Detect which cell encompasses the target text, then output its [x, y] center coordinate. 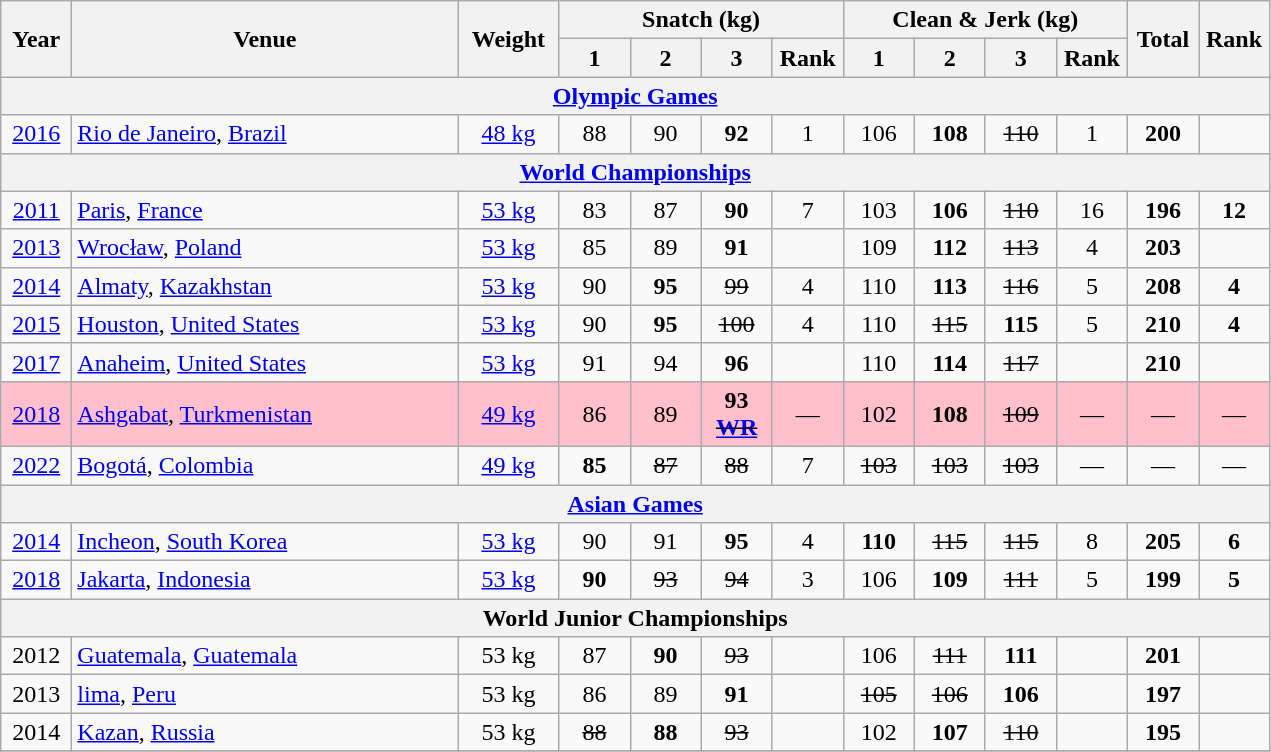
112 [950, 248]
Almaty, Kazakhstan [265, 286]
196 [1162, 210]
Ashgabat, Turkmenistan [265, 414]
200 [1162, 134]
Anaheim, United States [265, 362]
2022 [36, 465]
2015 [36, 324]
Year [36, 39]
105 [878, 694]
197 [1162, 694]
Olympic Games [636, 96]
12 [1234, 210]
Rio de Janeiro, Brazil [265, 134]
195 [1162, 732]
100 [736, 324]
92 [736, 134]
208 [1162, 286]
Houston, United States [265, 324]
205 [1162, 542]
2017 [36, 362]
Kazan, Russia [265, 732]
2012 [36, 656]
Jakarta, Indonesia [265, 580]
World Championships [636, 172]
116 [1020, 286]
6 [1234, 542]
Paris, France [265, 210]
World Junior Championships [636, 618]
Guatemala, Guatemala [265, 656]
83 [594, 210]
Wrocław, Poland [265, 248]
Snatch (kg) [701, 20]
Asian Games [636, 503]
201 [1162, 656]
Clean & Jerk (kg) [985, 20]
199 [1162, 580]
203 [1162, 248]
Bogotá, Colombia [265, 465]
Incheon, South Korea [265, 542]
lima, Peru [265, 694]
107 [950, 732]
8 [1092, 542]
99 [736, 286]
48 kg [508, 134]
Venue [265, 39]
114 [950, 362]
2011 [36, 210]
2016 [36, 134]
117 [1020, 362]
Weight [508, 39]
Total [1162, 39]
93 WR [736, 414]
96 [736, 362]
16 [1092, 210]
